Detect which cell encompasses the target text, then output its (X, Y) center coordinate. 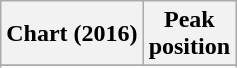
Peakposition (189, 34)
Chart (2016) (72, 34)
